Scan for the cell matching the given text and deliver its (x, y) coordinate at center. 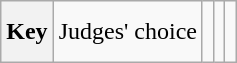
Judges' choice (128, 32)
Key (27, 32)
